Determine the [x, y] coordinate at the center of the cell enclosing the given text.  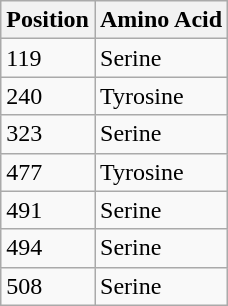
323 [48, 134]
240 [48, 96]
491 [48, 210]
477 [48, 172]
494 [48, 248]
Position [48, 20]
119 [48, 58]
508 [48, 286]
Amino Acid [160, 20]
